Determine the [X, Y] coordinate at the center of the cell enclosing the given text.  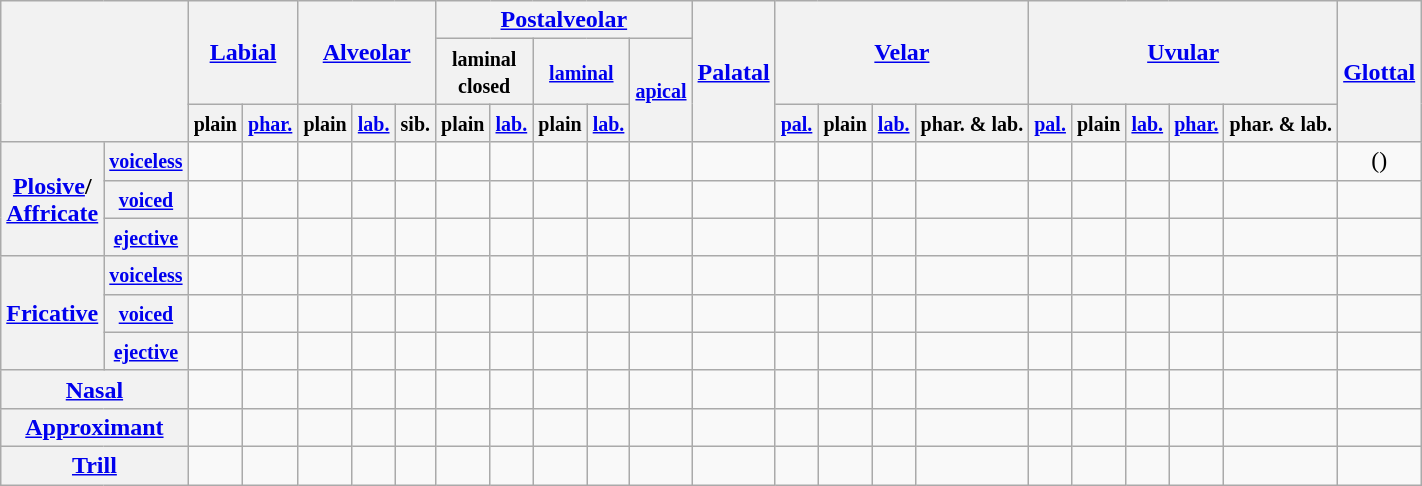
apical [661, 90]
Nasal [94, 389]
() [1380, 161]
Plosive/Affricate [52, 199]
Postalveolar [564, 20]
Alveolar [367, 52]
Glottal [1380, 72]
Labial [243, 52]
Approximant [94, 427]
Palatal [734, 72]
Velar [902, 52]
Uvular [1184, 52]
Trill [94, 465]
laminal [582, 72]
Fricative [52, 313]
laminalclosed [484, 72]
sib. [416, 123]
